Provide the [X, Y] coordinate of the cell's center where the given text is located.  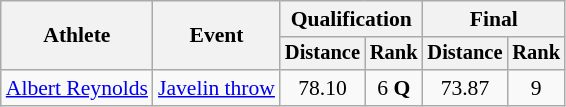
Athlete [77, 36]
9 [536, 88]
Albert Reynolds [77, 88]
Javelin throw [216, 88]
73.87 [464, 88]
Event [216, 36]
78.10 [322, 88]
Final [493, 19]
Qualification [351, 19]
6 Q [394, 88]
